Locate the cell with the specified text and output its (x, y) center coordinate. 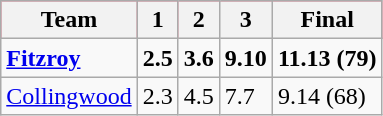
2.3 (158, 96)
Collingwood (69, 96)
9.14 (68) (327, 96)
1 (158, 20)
3 (246, 20)
Team (69, 20)
2.5 (158, 58)
2 (198, 20)
3.6 (198, 58)
9.10 (246, 58)
11.13 (79) (327, 58)
Final (327, 20)
7.7 (246, 96)
Fitzroy (69, 58)
4.5 (198, 96)
